From the cell containing the given text, extract its center point as [X, Y] coordinate. 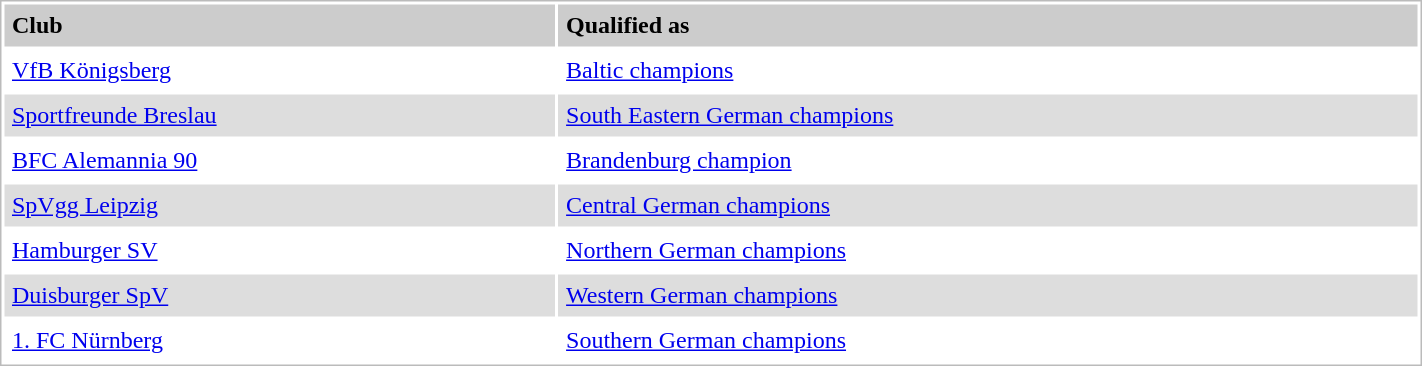
Club [280, 25]
BFC Alemannia 90 [280, 161]
South Eastern German champions [988, 115]
Central German champions [988, 205]
Hamburger SV [280, 251]
Qualified as [988, 25]
Baltic champions [988, 71]
Duisburger SpV [280, 295]
VfB Königsberg [280, 71]
Southern German champions [988, 341]
Sportfreunde Breslau [280, 115]
1. FC Nürnberg [280, 341]
Western German champions [988, 295]
Northern German champions [988, 251]
SpVgg Leipzig [280, 205]
Brandenburg champion [988, 161]
